Detect which cell encompasses the target text, then output its (X, Y) center coordinate. 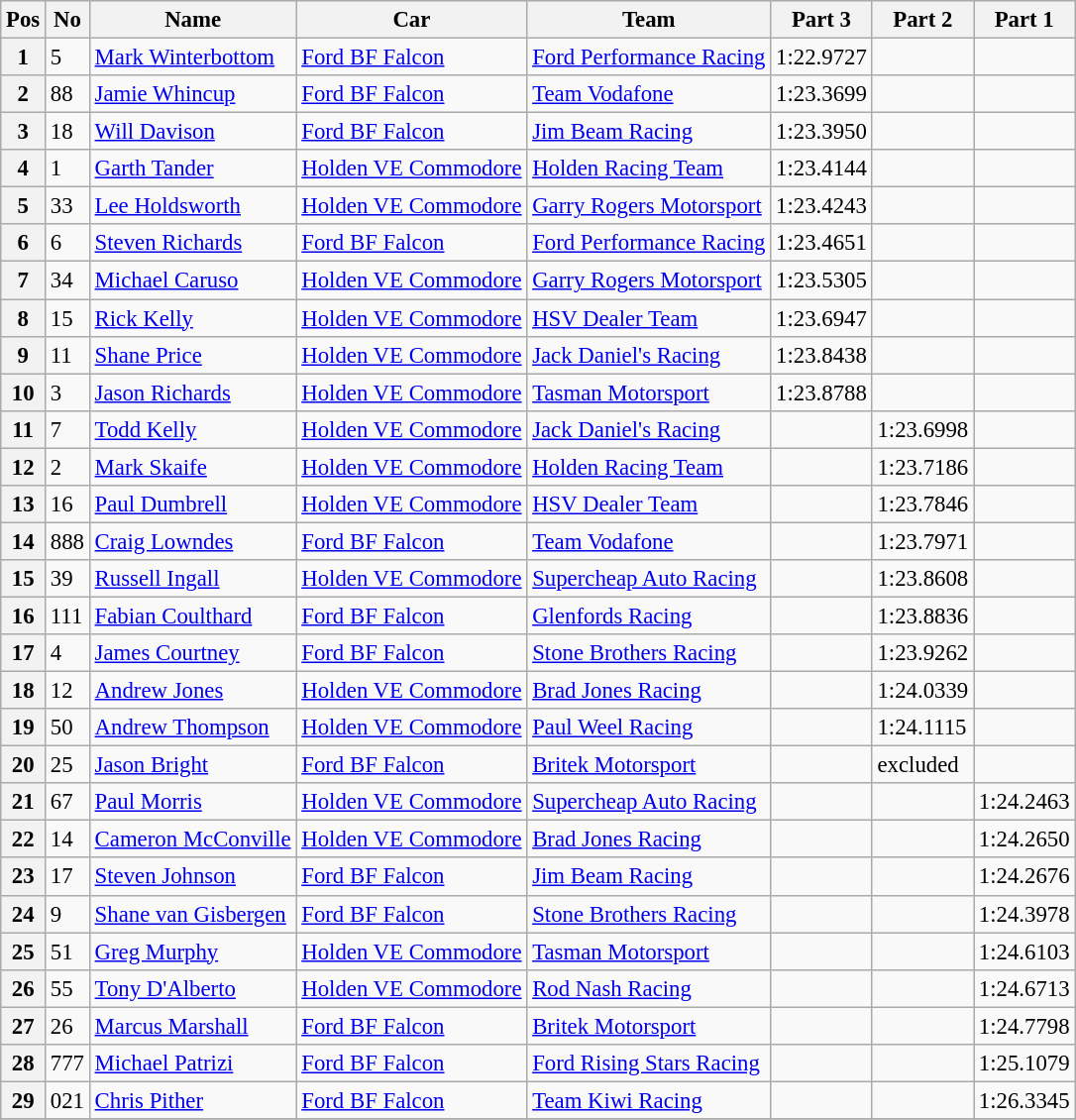
Team Kiwi Racing (649, 1100)
10 (24, 392)
1:24.0339 (922, 691)
Steven Johnson (192, 877)
Jamie Whincup (192, 94)
Team (649, 20)
Chris Pither (192, 1100)
Jason Bright (192, 765)
Paul Weel Racing (649, 728)
Mark Skaife (192, 467)
Todd Kelly (192, 429)
1:23.8438 (821, 355)
28 (24, 1064)
Michael Patrizi (192, 1064)
1:24.6103 (1024, 952)
1:24.3978 (1024, 914)
111 (67, 616)
Tony D'Alberto (192, 988)
23 (24, 877)
8 (24, 318)
Paul Morris (192, 802)
Greg Murphy (192, 952)
1:24.2676 (1024, 877)
1:22.9727 (821, 57)
No (67, 20)
1:23.3950 (821, 132)
1:23.7846 (922, 504)
22 (24, 840)
Rod Nash Racing (649, 988)
1:23.7186 (922, 467)
excluded (922, 765)
1:23.8608 (922, 579)
34 (67, 280)
19 (24, 728)
Craig Lowndes (192, 541)
1:23.6947 (821, 318)
24 (24, 914)
1:24.1115 (922, 728)
Glenfords Racing (649, 616)
Shane Price (192, 355)
1:23.4144 (821, 168)
1:23.6998 (922, 429)
1:23.4243 (821, 206)
Jason Richards (192, 392)
Andrew Jones (192, 691)
1:23.9262 (922, 653)
Fabian Coulthard (192, 616)
1:23.3699 (821, 94)
55 (67, 988)
1:24.7798 (1024, 1026)
21 (24, 802)
13 (24, 504)
Shane van Gisbergen (192, 914)
20 (24, 765)
Paul Dumbrell (192, 504)
1:23.8836 (922, 616)
27 (24, 1026)
Pos (24, 20)
Michael Caruso (192, 280)
777 (67, 1064)
39 (67, 579)
Ford Rising Stars Racing (649, 1064)
67 (67, 802)
Name (192, 20)
Russell Ingall (192, 579)
1:23.7971 (922, 541)
888 (67, 541)
1:24.2650 (1024, 840)
Part 2 (922, 20)
Steven Richards (192, 243)
Garth Tander (192, 168)
Car (412, 20)
Will Davison (192, 132)
Lee Holdsworth (192, 206)
29 (24, 1100)
50 (67, 728)
1:23.8788 (821, 392)
33 (67, 206)
1:24.2463 (1024, 802)
Marcus Marshall (192, 1026)
James Courtney (192, 653)
Rick Kelly (192, 318)
Andrew Thompson (192, 728)
1:25.1079 (1024, 1064)
Cameron McConville (192, 840)
51 (67, 952)
1:23.4651 (821, 243)
Part 3 (821, 20)
Mark Winterbottom (192, 57)
Part 1 (1024, 20)
88 (67, 94)
1:26.3345 (1024, 1100)
1:23.5305 (821, 280)
021 (67, 1100)
1:24.6713 (1024, 988)
